Identify which cell holds the provided text, then report its (x, y) central coordinate. 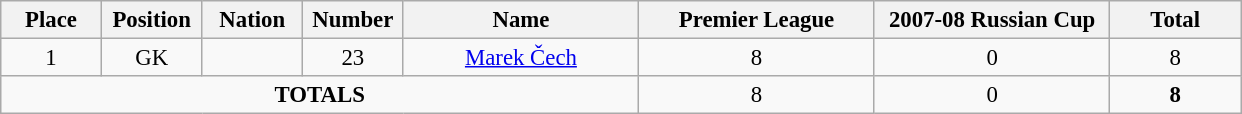
Total (1176, 20)
Position (152, 20)
Premier League (757, 20)
1 (52, 58)
TOTALS (320, 95)
Place (52, 20)
Name (521, 20)
23 (354, 58)
2007-08 Russian Cup (992, 20)
Number (354, 20)
GK (152, 58)
Marek Čech (521, 58)
Nation (252, 20)
